Identify which cell holds the provided text, then report its [x, y] central coordinate. 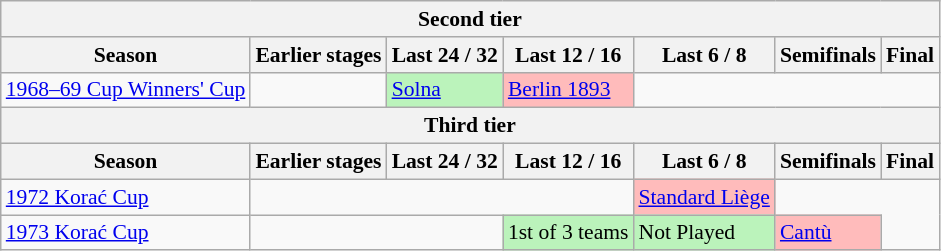
Second tier [470, 19]
1972 Korać Cup [126, 197]
1973 Korać Cup [126, 233]
1st of 3 teams [568, 233]
Not Played [704, 233]
Third tier [470, 126]
Berlin 1893 [568, 90]
Solna [445, 90]
1968–69 Cup Winners' Cup [126, 90]
Cantù [828, 233]
Standard Liège [704, 197]
